Locate the cell with the specified text and output its (x, y) center coordinate. 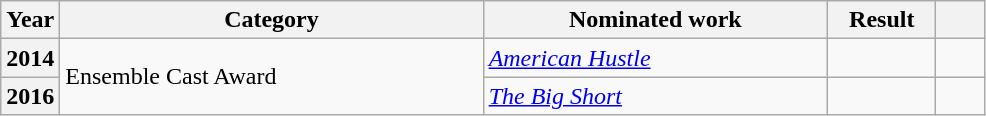
Result (882, 20)
Category (272, 20)
The Big Short (656, 96)
2016 (30, 96)
2014 (30, 58)
Ensemble Cast Award (272, 77)
American Hustle (656, 58)
Nominated work (656, 20)
Year (30, 20)
